Pinpoint the cell where the given text exists, returning its [X, Y] midpoint coordinate. 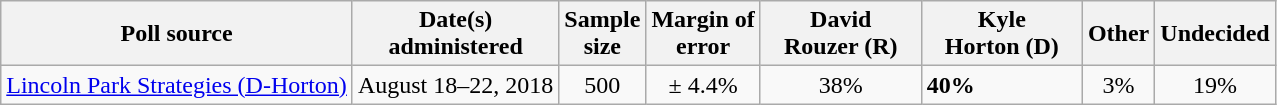
Date(s)administered [455, 34]
Lincoln Park Strategies (D-Horton) [177, 85]
Undecided [1215, 34]
Samplesize [602, 34]
August 18–22, 2018 [455, 85]
Other [1118, 34]
3% [1118, 85]
DavidRouzer (R) [840, 34]
Poll source [177, 34]
± 4.4% [703, 85]
19% [1215, 85]
500 [602, 85]
40% [1002, 85]
Margin of error [703, 34]
KyleHorton (D) [1002, 34]
38% [840, 85]
